Find where the given text appears and provide that cell's center as [x, y] coordinate. 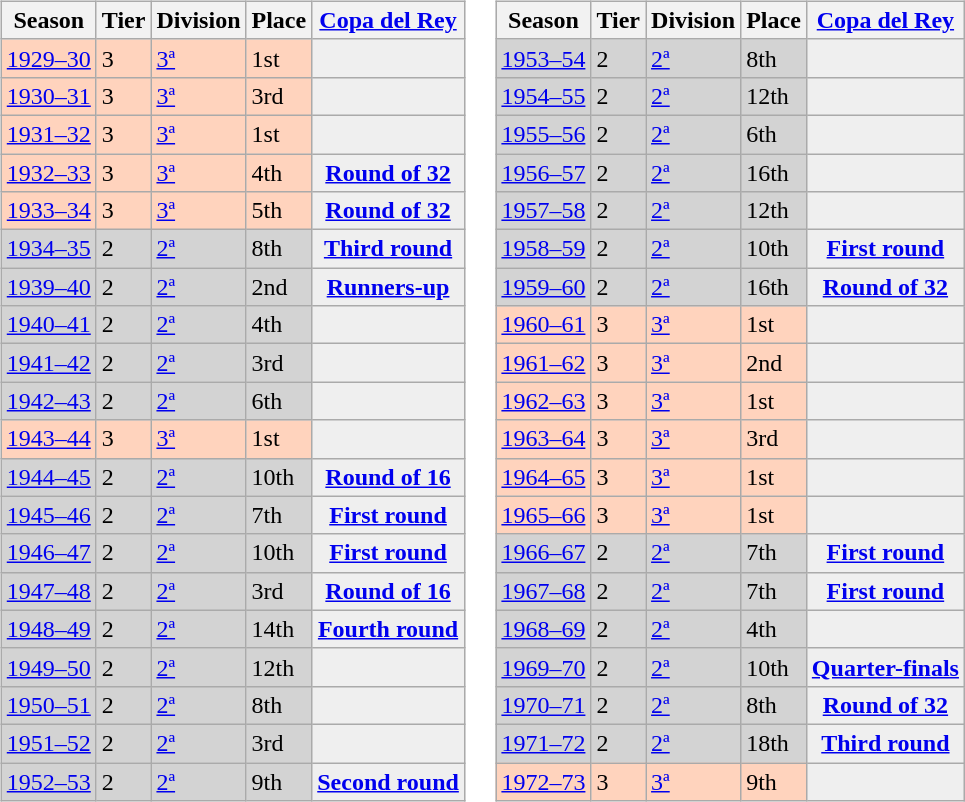
1942–43 [48, 401]
1956–57 [544, 173]
Runners-up [388, 287]
1968–69 [544, 629]
1940–41 [48, 325]
1971–72 [544, 743]
18th [774, 743]
Fourth round [388, 629]
1958–59 [544, 249]
1960–61 [544, 325]
1969–70 [544, 667]
1945–46 [48, 515]
1944–45 [48, 477]
14th [279, 629]
1950–51 [48, 705]
1966–67 [544, 553]
1957–58 [544, 211]
1972–73 [544, 781]
1939–40 [48, 287]
1951–52 [48, 743]
Second round [388, 781]
1946–47 [48, 553]
5th [279, 211]
1953–54 [544, 58]
1955–56 [544, 134]
1952–53 [48, 781]
1970–71 [544, 705]
1943–44 [48, 439]
1933–34 [48, 211]
1932–33 [48, 173]
1930–31 [48, 96]
1963–64 [544, 439]
1964–65 [544, 477]
1949–50 [48, 667]
1931–32 [48, 134]
1934–35 [48, 249]
1967–68 [544, 591]
1961–62 [544, 363]
1947–48 [48, 591]
1948–49 [48, 629]
Quarter-finals [885, 667]
1929–30 [48, 58]
1941–42 [48, 363]
1959–60 [544, 287]
1954–55 [544, 96]
1962–63 [544, 401]
1965–66 [544, 515]
